Detect which cell encompasses the target text, then output its (x, y) center coordinate. 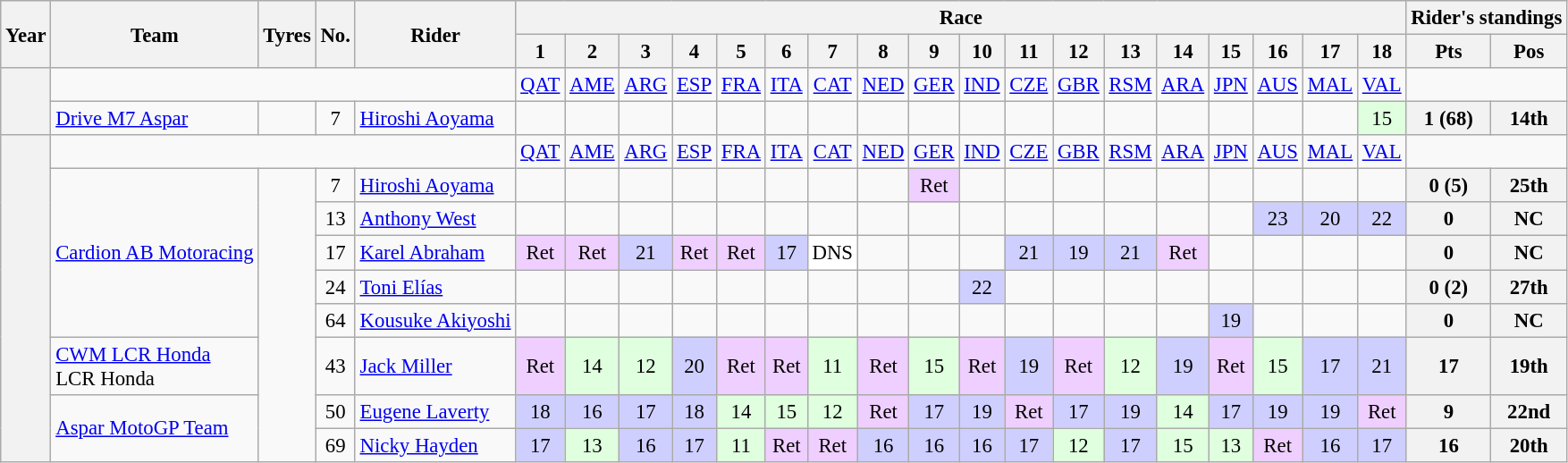
27th (1529, 287)
2 (592, 52)
Kousuke Akiyoshi (435, 320)
Anthony West (435, 219)
Toni Elías (435, 287)
Jack Miller (435, 366)
3 (645, 52)
43 (335, 366)
Rider (435, 34)
14th (1529, 119)
64 (335, 320)
Rider's standings (1487, 18)
No. (335, 34)
Pts (1448, 52)
19th (1529, 366)
Race (961, 18)
Team (155, 34)
0 (2) (1448, 287)
CWM LCR Honda LCR Honda (155, 366)
Year (26, 34)
Drive M7 Aspar (155, 119)
Tyres (287, 34)
1 (540, 52)
25th (1529, 186)
69 (335, 445)
Cardion AB Motoracing (155, 253)
Eugene Laverty (435, 411)
5 (740, 52)
20th (1529, 445)
1 (68) (1448, 119)
Nicky Hayden (435, 445)
8 (883, 52)
10 (982, 52)
6 (787, 52)
0 (5) (1448, 186)
24 (335, 287)
Pos (1529, 52)
Karel Abraham (435, 253)
23 (1277, 219)
22nd (1529, 411)
DNS (832, 253)
Aspar MotoGP Team (155, 427)
50 (335, 411)
4 (695, 52)
